Provide the (X, Y) coordinate of the cell's center where the given text is located.  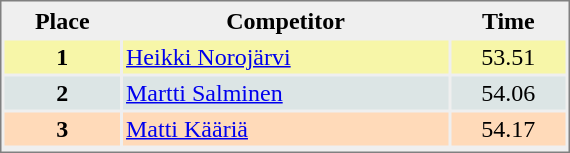
53.51 (508, 56)
54.06 (508, 92)
Place (62, 20)
3 (62, 128)
Heikki Norojärvi (286, 56)
2 (62, 92)
Matti Kääriä (286, 128)
1 (62, 56)
54.17 (508, 128)
Time (508, 20)
Competitor (286, 20)
Martti Salminen (286, 92)
